For the text-containing cell, return its midpoint in [x, y] coordinate format. 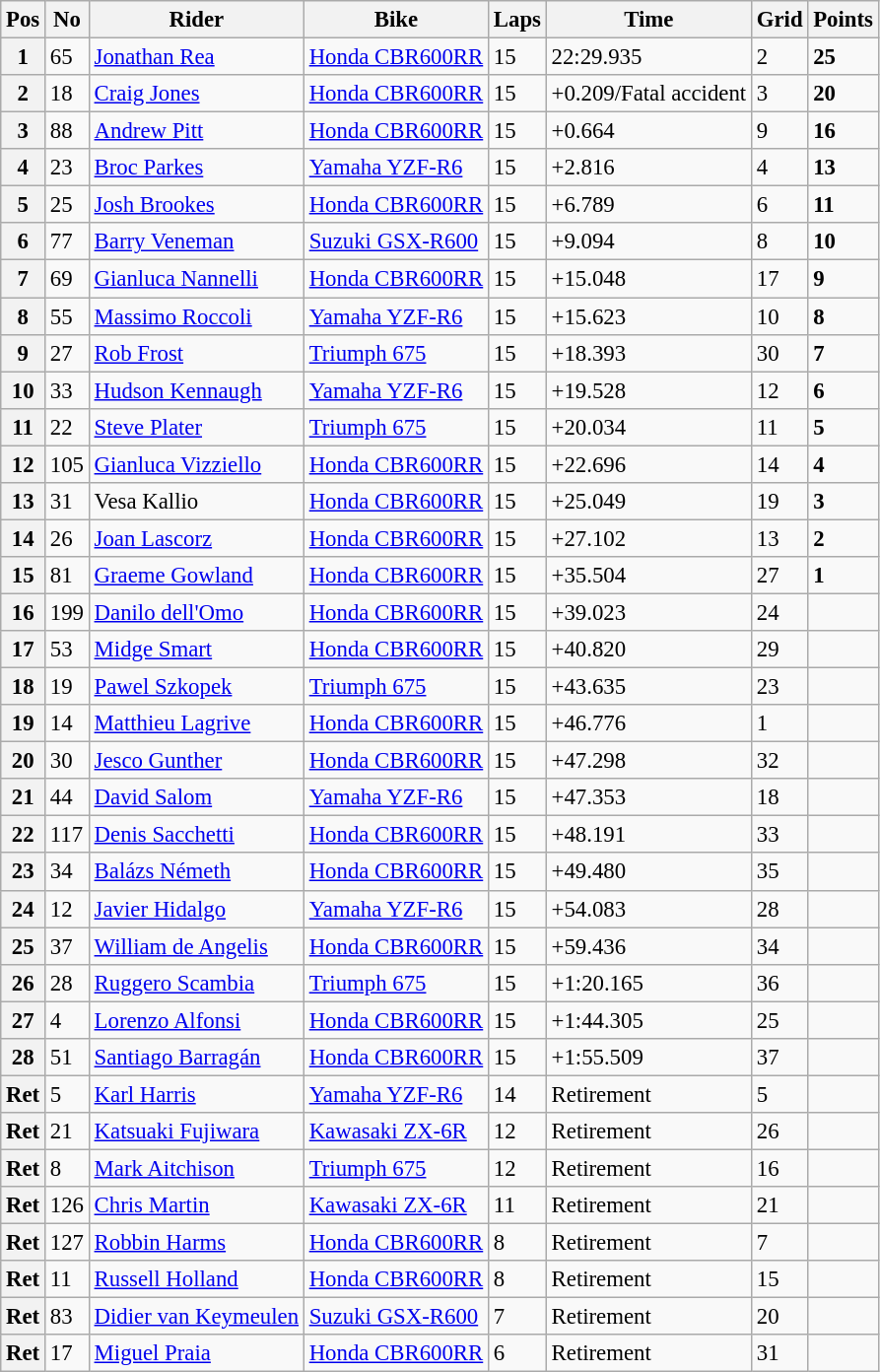
Steve Plater [196, 427]
+27.102 [648, 538]
+22.696 [648, 464]
Karl Harris [196, 1094]
Didier van Keymeulen [196, 1317]
Grid [778, 20]
65 [67, 57]
117 [67, 835]
Miguel Praia [196, 1353]
+6.789 [648, 205]
Chris Martin [196, 1205]
Matthieu Lagrive [196, 723]
Ruggero Scambia [196, 983]
+43.635 [648, 687]
88 [67, 131]
+35.504 [648, 576]
+15.048 [648, 279]
105 [67, 464]
Rider [196, 20]
77 [67, 241]
Jesco Gunther [196, 761]
+46.776 [648, 723]
+47.298 [648, 761]
Gianluca Nannelli [196, 279]
Bike [396, 20]
+18.393 [648, 353]
Andrew Pitt [196, 131]
Broc Parkes [196, 168]
Russell Holland [196, 1279]
+20.034 [648, 427]
32 [778, 761]
Joan Lascorz [196, 538]
+9.094 [648, 241]
Pawel Szkopek [196, 687]
69 [67, 279]
+25.049 [648, 502]
Balázs Németh [196, 872]
44 [67, 797]
+48.191 [648, 835]
55 [67, 316]
+1:44.305 [648, 1020]
+47.353 [648, 797]
Santiago Barragán [196, 1058]
+1:20.165 [648, 983]
35 [778, 872]
Time [648, 20]
+19.528 [648, 390]
Javier Hidalgo [196, 909]
Mark Aitchison [196, 1168]
Robbin Harms [196, 1243]
+59.436 [648, 946]
81 [67, 576]
+0.209/Fatal accident [648, 94]
Laps [518, 20]
+0.664 [648, 131]
199 [67, 612]
Points [844, 20]
Hudson Kennaugh [196, 390]
126 [67, 1205]
83 [67, 1317]
Massimo Roccoli [196, 316]
Vesa Kallio [196, 502]
Gianluca Vizziello [196, 464]
Craig Jones [196, 94]
+54.083 [648, 909]
+39.023 [648, 612]
+40.820 [648, 650]
Denis Sacchetti [196, 835]
Midge Smart [196, 650]
22:29.935 [648, 57]
127 [67, 1243]
+15.623 [648, 316]
David Salom [196, 797]
Danilo dell'Omo [196, 612]
36 [778, 983]
Pos [24, 20]
51 [67, 1058]
No [67, 20]
+1:55.509 [648, 1058]
Graeme Gowland [196, 576]
53 [67, 650]
Josh Brookes [196, 205]
Rob Frost [196, 353]
William de Angelis [196, 946]
+49.480 [648, 872]
29 [778, 650]
Lorenzo Alfonsi [196, 1020]
+2.816 [648, 168]
Barry Veneman [196, 241]
Katsuaki Fujiwara [196, 1132]
Jonathan Rea [196, 57]
